Provide the (x, y) coordinate of the cell's center where the given text is located.  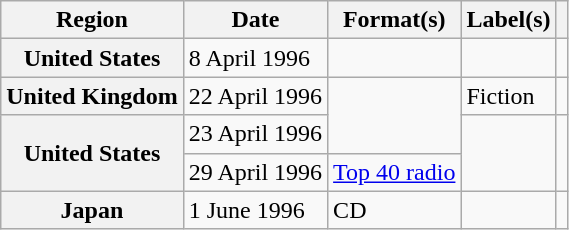
Fiction (508, 96)
29 April 1996 (255, 172)
Region (92, 20)
Label(s) (508, 20)
23 April 1996 (255, 134)
22 April 1996 (255, 96)
Top 40 radio (394, 172)
CD (394, 210)
Japan (92, 210)
1 June 1996 (255, 210)
Format(s) (394, 20)
8 April 1996 (255, 58)
Date (255, 20)
United Kingdom (92, 96)
